Find where the given text appears and provide that cell's center as (x, y) coordinate. 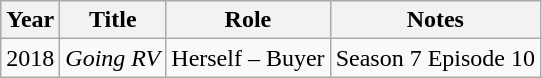
Herself – Buyer (248, 58)
Season 7 Episode 10 (435, 58)
Title (113, 20)
2018 (30, 58)
Role (248, 20)
Year (30, 20)
Going RV (113, 58)
Notes (435, 20)
